Find where the given text appears and provide that cell's center as [x, y] coordinate. 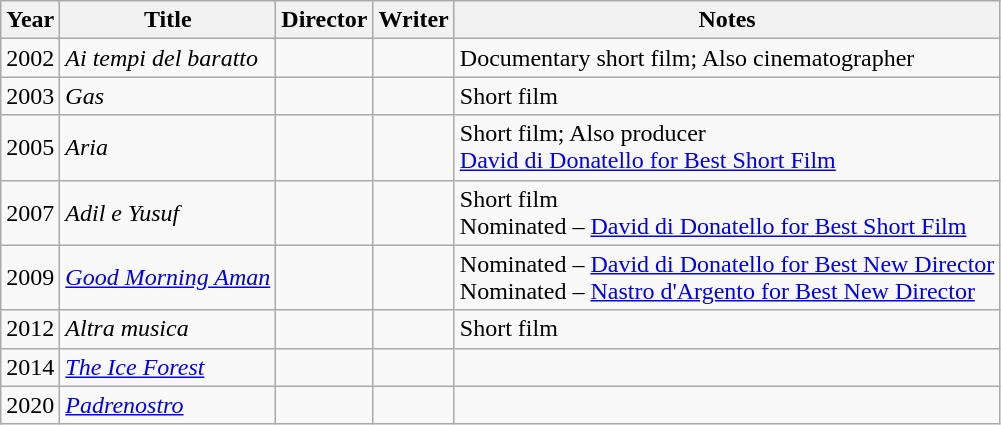
Title [168, 20]
Year [30, 20]
Gas [168, 96]
2005 [30, 148]
2012 [30, 329]
Altra musica [168, 329]
Notes [727, 20]
Writer [414, 20]
Director [324, 20]
2007 [30, 212]
Padrenostro [168, 405]
Short filmNominated – David di Donatello for Best Short Film [727, 212]
Nominated – David di Donatello for Best New DirectorNominated – Nastro d'Argento for Best New Director [727, 278]
Adil e Yusuf [168, 212]
Documentary short film; Also cinematographer [727, 58]
2009 [30, 278]
2020 [30, 405]
Ai tempi del baratto [168, 58]
2014 [30, 367]
Aria [168, 148]
2002 [30, 58]
The Ice Forest [168, 367]
Short film; Also producerDavid di Donatello for Best Short Film [727, 148]
2003 [30, 96]
Good Morning Aman [168, 278]
